Pinpoint the cell where the given text exists, returning its [X, Y] midpoint coordinate. 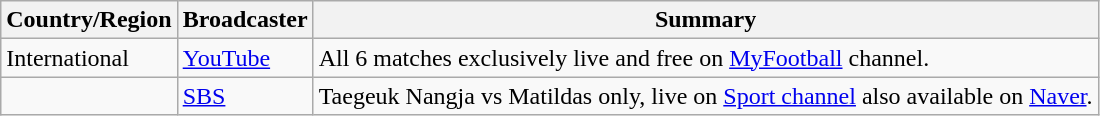
Summary [706, 20]
International [89, 58]
Broadcaster [245, 20]
Taegeuk Nangja vs Matildas only, live on Sport channel also available on Naver. [706, 96]
Country/Region [89, 20]
All 6 matches exclusively live and free on MyFootball channel. [706, 58]
SBS [245, 96]
YouTube [245, 58]
